Locate the cell with the specified text and output its (x, y) center coordinate. 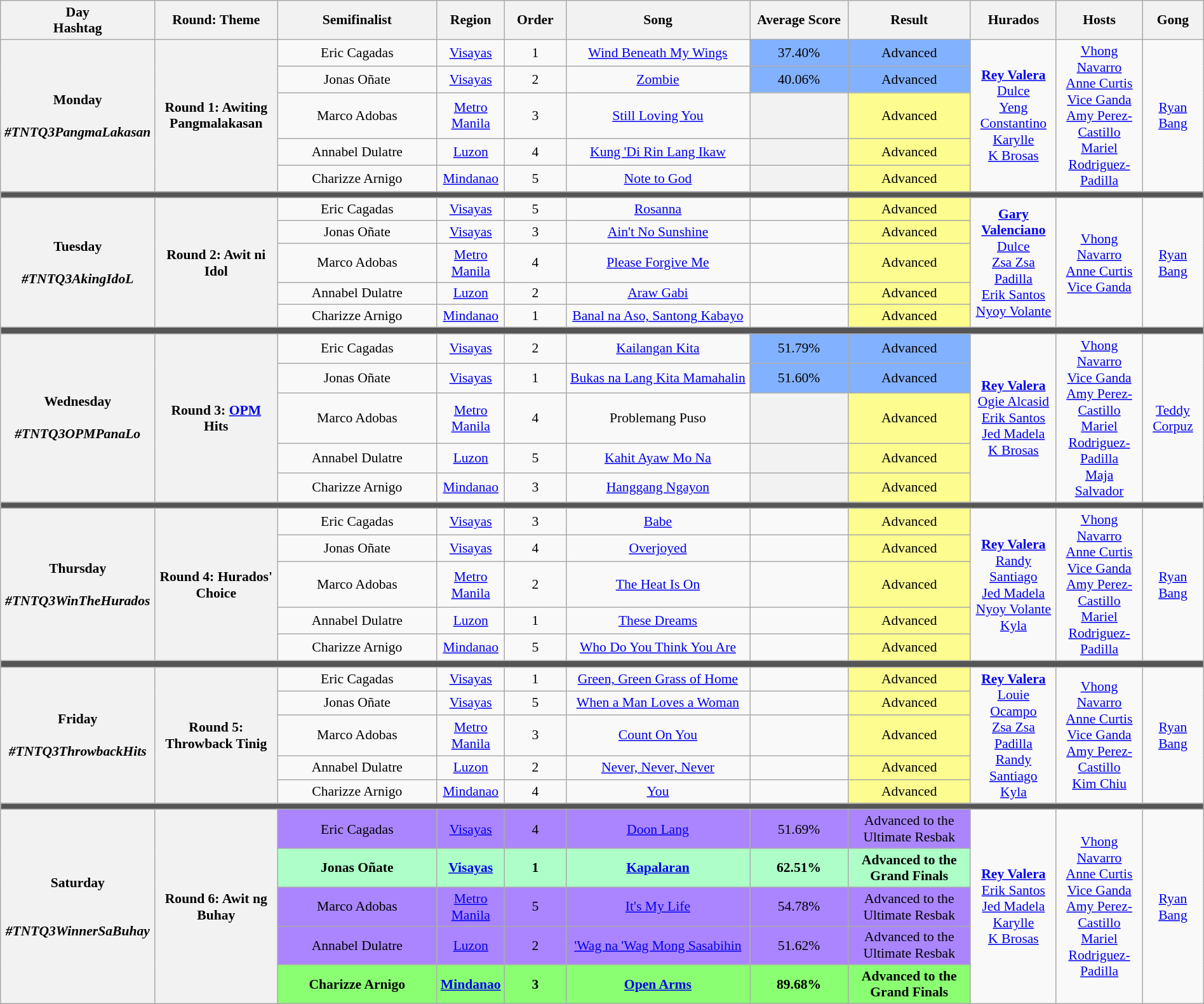
Rey ValeraOgie AlcasidErik SantosJed MadelaK Brosas (1013, 418)
40.06% (799, 79)
Round: Theme (216, 20)
Ain't No Sunshine (658, 232)
Result (909, 20)
Rey ValeraDulceYeng ConstantinoKarylleK Brosas (1013, 116)
51.69% (799, 829)
Friday #TNTQ3ThrowbackHits (77, 735)
Region (471, 20)
These Dreams (658, 621)
Kapalaran (658, 867)
Saturday #TNTQ3WinnerSaBuhay (77, 907)
Rey ValeraErik SantosJed MadelaKarylleK Brosas (1013, 907)
Round 6: Awit ng Buhay (216, 907)
Zombie (658, 79)
Wednesday #TNTQ3OPMPanaLo (77, 418)
89.68% (799, 984)
51.60% (799, 378)
Who Do You Think You Are (658, 648)
Average Score (799, 20)
You (658, 791)
Monday #TNTQ3PangmaLakasan (77, 116)
Song (658, 20)
51.62% (799, 945)
Vhong NavarroAnne CurtisVice Ganda (1099, 263)
Babe (658, 522)
Kahit Ayaw Mo Na (658, 458)
Hanggang Ngayon (658, 487)
Banal na Aso, Santong Kabayo (658, 316)
Bukas na Lang Kita Mamahalin (658, 378)
Kung 'Di Rin Lang Ikaw (658, 152)
Araw Gabi (658, 293)
Gary ValencianoDulceZsa Zsa PadillaErik SantosNyoy Volante (1013, 263)
51.79% (799, 349)
The Heat Is On (658, 585)
Overjoyed (658, 549)
Round 3: OPM Hits (216, 418)
Rosanna (658, 210)
Teddy Corpuz (1174, 418)
Tuesday #TNTQ3AkingIdoL (77, 263)
Note to God (658, 178)
Hurados (1013, 20)
Kailangan Kita (658, 349)
Open Arms (658, 984)
Rey ValeraLouie OcampoZsa Zsa PadillaRandy SantiagoKyla (1013, 735)
It's My Life (658, 907)
Gong (1174, 20)
37.40% (799, 53)
Hosts (1099, 20)
62.51% (799, 867)
Vhong NavarroVice GandaAmy Perez-CastilloMariel Rodriguez-PadillaMaja Salvador (1099, 418)
Never, Never, Never (658, 767)
Thursday #TNTQ3WinTheHurados (77, 585)
Still Loving You (658, 116)
Problemang Puso (658, 418)
Semifinalist (357, 20)
Round 2: Awit ni Idol (216, 263)
'Wag na 'Wag Mong Sasabihin (658, 945)
DayHashtag (77, 20)
Doon Lang (658, 829)
Wind Beneath My Wings (658, 53)
Count On You (658, 735)
Rey ValeraRandy SantiagoJed MadelaNyoy VolanteKyla (1013, 585)
Order (536, 20)
54.78% (799, 907)
Round 5: Throwback Tinig (216, 735)
Vhong NavarroAnne CurtisVice GandaAmy Perez-CastilloKim Chiu (1099, 735)
Round 1: Awiting Pangmalakasan (216, 116)
When a Man Loves a Woman (658, 702)
Please Forgive Me (658, 263)
Green, Green Grass of Home (658, 679)
Round 4: Hurados' Choice (216, 585)
